Provide the (x, y) coordinate of the cell's center where the given text is located.  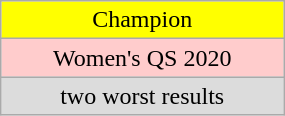
two worst results (142, 96)
Champion (142, 20)
Women's QS 2020 (142, 58)
